Pinpoint the cell where the given text exists, returning its [x, y] midpoint coordinate. 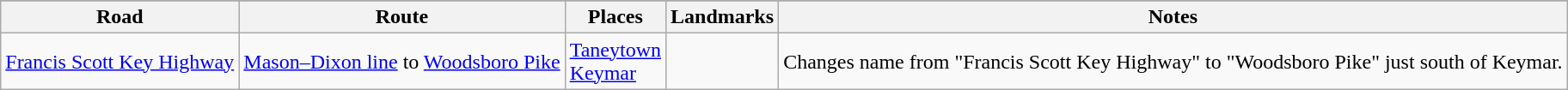
Road [120, 17]
Landmarks [722, 17]
Mason–Dixon line to Woodsboro Pike [402, 62]
TaneytownKeymar [616, 62]
Francis Scott Key Highway [120, 62]
Changes name from "Francis Scott Key Highway" to "Woodsboro Pike" just south of Keymar. [1173, 62]
Notes [1173, 17]
Route [402, 17]
Places [616, 17]
